Pinpoint the cell where the given text exists, returning its (X, Y) midpoint coordinate. 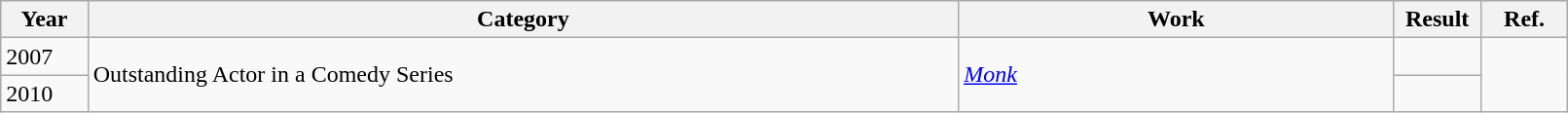
Work (1176, 19)
2007 (45, 56)
Ref. (1524, 19)
Year (45, 19)
Outstanding Actor in a Comedy Series (524, 75)
Category (524, 19)
Monk (1176, 75)
Result (1437, 19)
2010 (45, 94)
